Capture the cell that displays the provided text and extract its (X, Y) central coordinate. 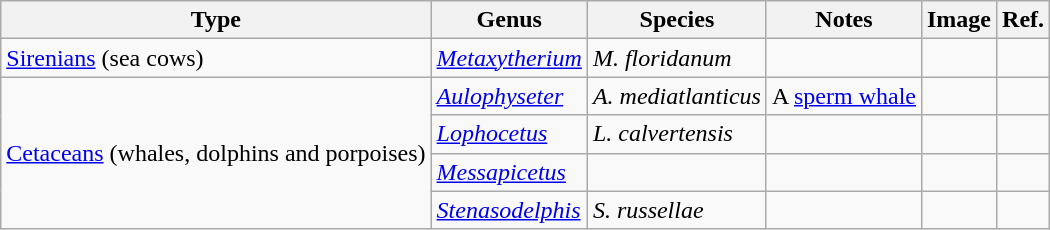
S. russellae (676, 210)
A. mediatlanticus (676, 96)
Lophocetus (509, 134)
Metaxytherium (509, 58)
Type (216, 20)
Sirenians (sea cows) (216, 58)
A sperm whale (844, 96)
Species (676, 20)
Notes (844, 20)
Aulophyseter (509, 96)
Messapicetus (509, 172)
Stenasodelphis (509, 210)
M. floridanum (676, 58)
L. calvertensis (676, 134)
Image (958, 20)
Cetaceans (whales, dolphins and porpoises) (216, 153)
Ref. (1024, 20)
Genus (509, 20)
